Detect which cell encompasses the target text, then output its (X, Y) center coordinate. 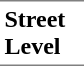
Street Level (42, 33)
